Output the (x, y) coordinate of the center of the cell containing the given text.  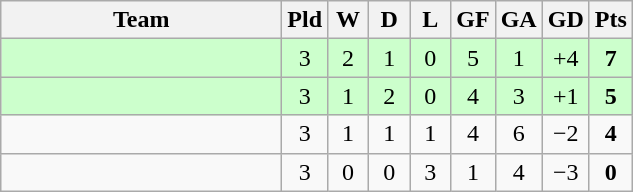
+4 (566, 58)
W (348, 20)
GA (518, 20)
Team (142, 20)
−3 (566, 172)
7 (610, 58)
GF (473, 20)
GD (566, 20)
Pld (305, 20)
6 (518, 134)
D (390, 20)
−2 (566, 134)
L (430, 20)
+1 (566, 96)
Pts (610, 20)
